From the cell containing the given text, extract its center point as [X, Y] coordinate. 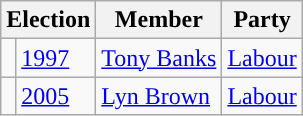
Member [159, 20]
Election [48, 20]
2005 [56, 96]
Lyn Brown [159, 96]
Party [262, 20]
Tony Banks [159, 58]
1997 [56, 58]
